Search for the cell housing the specified text and yield its (x, y) center coordinate. 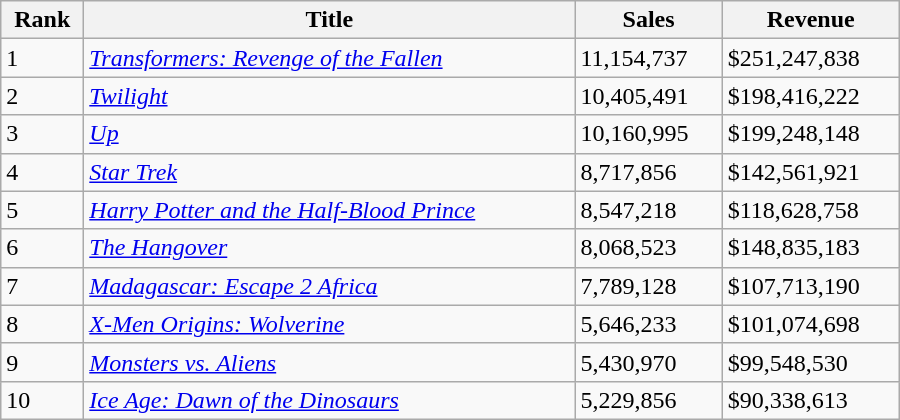
6 (42, 248)
1 (42, 58)
Sales (648, 20)
The Hangover (330, 248)
Harry Potter and the Half-Blood Prince (330, 210)
Up (330, 134)
2 (42, 96)
Star Trek (330, 172)
8 (42, 324)
Revenue (810, 20)
X-Men Origins: Wolverine (330, 324)
8,068,523 (648, 248)
9 (42, 362)
$251,247,838 (810, 58)
10,405,491 (648, 96)
$142,561,921 (810, 172)
5,229,856 (648, 400)
$148,835,183 (810, 248)
10 (42, 400)
10,160,995 (648, 134)
Ice Age: Dawn of the Dinosaurs (330, 400)
7,789,128 (648, 286)
$118,628,758 (810, 210)
$101,074,698 (810, 324)
Monsters vs. Aliens (330, 362)
$99,548,530 (810, 362)
8,717,856 (648, 172)
4 (42, 172)
3 (42, 134)
Madagascar: Escape 2 Africa (330, 286)
$199,248,148 (810, 134)
Transformers: Revenge of the Fallen (330, 58)
Title (330, 20)
Rank (42, 20)
11,154,737 (648, 58)
5,646,233 (648, 324)
$90,338,613 (810, 400)
Twilight (330, 96)
5 (42, 210)
$198,416,222 (810, 96)
8,547,218 (648, 210)
7 (42, 286)
$107,713,190 (810, 286)
5,430,970 (648, 362)
